Capture the cell that displays the provided text and extract its (x, y) central coordinate. 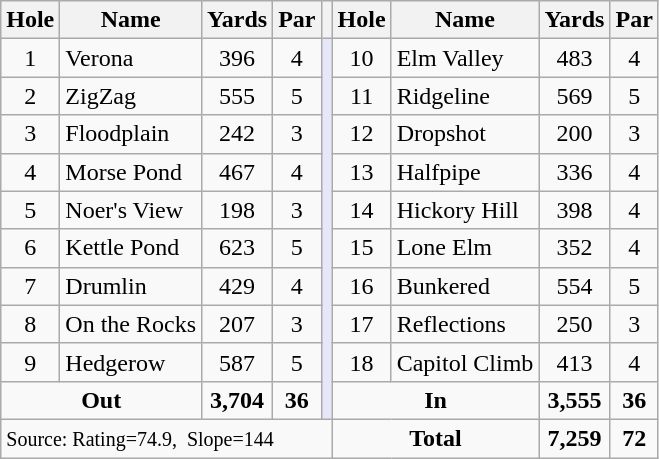
Capitol Climb (465, 362)
Dropshot (465, 134)
18 (362, 362)
7,259 (574, 438)
6 (30, 248)
200 (574, 134)
Hickory Hill (465, 210)
Morse Pond (131, 172)
Lone Elm (465, 248)
Halfpipe (465, 172)
467 (238, 172)
15 (362, 248)
Hedgerow (131, 362)
207 (238, 324)
398 (574, 210)
429 (238, 286)
14 (362, 210)
3,555 (574, 400)
554 (574, 286)
72 (634, 438)
198 (238, 210)
1 (30, 58)
555 (238, 96)
3,704 (238, 400)
242 (238, 134)
ZigZag (131, 96)
483 (574, 58)
9 (30, 362)
16 (362, 286)
Bunkered (465, 286)
2 (30, 96)
Total (436, 438)
17 (362, 324)
11 (362, 96)
413 (574, 362)
In (436, 400)
On the Rocks (131, 324)
Reflections (465, 324)
Floodplain (131, 134)
Drumlin (131, 286)
336 (574, 172)
Kettle Pond (131, 248)
Elm Valley (465, 58)
587 (238, 362)
623 (238, 248)
569 (574, 96)
8 (30, 324)
10 (362, 58)
Source: Rating=74.9, Slope=144 (166, 438)
Out (102, 400)
Noer's View (131, 210)
250 (574, 324)
12 (362, 134)
13 (362, 172)
Ridgeline (465, 96)
352 (574, 248)
7 (30, 286)
396 (238, 58)
Verona (131, 58)
